Return the (x, y) coordinate for the center point of the cell that contains the specified text.  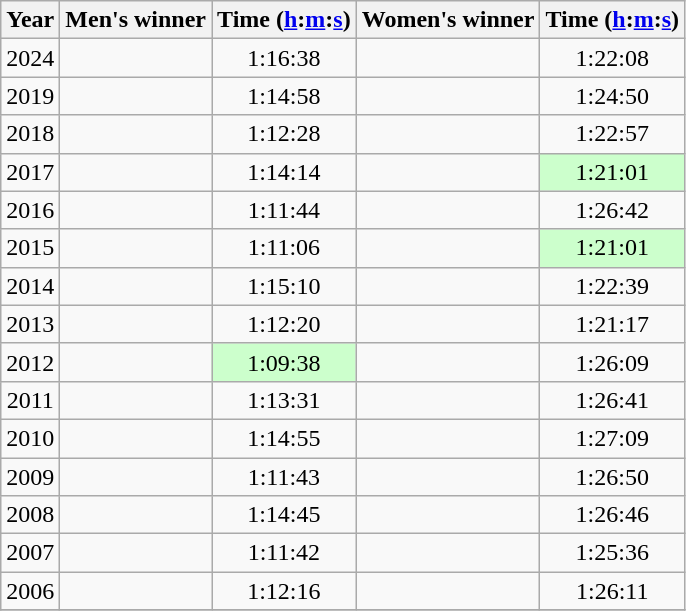
1:22:08 (612, 58)
1:12:16 (284, 591)
1:22:39 (612, 286)
2016 (30, 210)
Men's winner (136, 20)
1:11:42 (284, 553)
2015 (30, 248)
2017 (30, 172)
1:21:17 (612, 324)
1:14:45 (284, 515)
2012 (30, 362)
2014 (30, 286)
1:26:41 (612, 400)
1:13:31 (284, 400)
1:24:50 (612, 96)
2018 (30, 134)
1:14:55 (284, 438)
2010 (30, 438)
1:26:50 (612, 477)
2009 (30, 477)
1:14:58 (284, 96)
1:09:38 (284, 362)
2011 (30, 400)
Women's winner (448, 20)
1:11:06 (284, 248)
1:26:46 (612, 515)
1:26:09 (612, 362)
2006 (30, 591)
2024 (30, 58)
1:16:38 (284, 58)
2019 (30, 96)
1:22:57 (612, 134)
1:11:43 (284, 477)
1:26:42 (612, 210)
1:25:36 (612, 553)
1:12:20 (284, 324)
1:15:10 (284, 286)
Year (30, 20)
1:11:44 (284, 210)
1:26:11 (612, 591)
2008 (30, 515)
1:27:09 (612, 438)
1:12:28 (284, 134)
2013 (30, 324)
2007 (30, 553)
1:14:14 (284, 172)
